Return [x, y] of the center of cell containing provided text 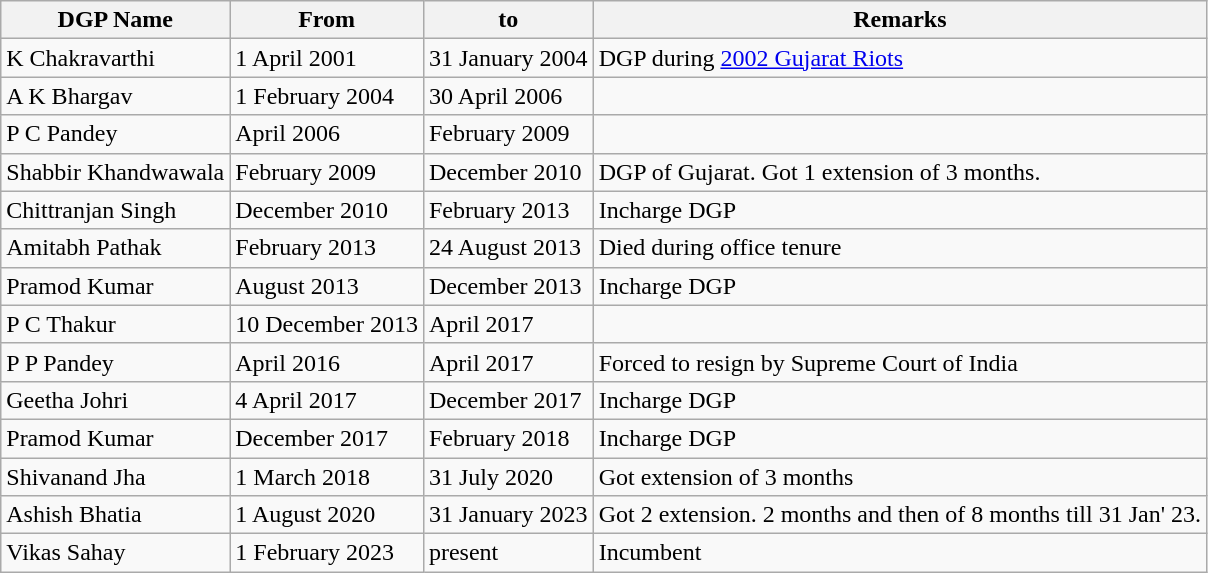
1 February 2023 [327, 553]
31 July 2020 [508, 477]
31 January 2023 [508, 515]
30 April 2006 [508, 96]
Ashish Bhatia [116, 515]
4 April 2017 [327, 400]
Forced to resign by Supreme Court of India [900, 362]
Died during office tenure [900, 248]
Got extension of 3 months [900, 477]
1 February 2004 [327, 96]
24 August 2013 [508, 248]
Amitabh Pathak [116, 248]
From [327, 20]
to [508, 20]
Chittranjan Singh [116, 210]
1 August 2020 [327, 515]
Incumbent [900, 553]
Shabbir Khandwawala [116, 172]
P P Pandey [116, 362]
Vikas Sahay [116, 553]
P C Pandey [116, 134]
DGP Name [116, 20]
A K Bhargav [116, 96]
Shivanand Jha [116, 477]
31 January 2004 [508, 58]
April 2006 [327, 134]
10 December 2013 [327, 324]
February 2018 [508, 438]
December 2013 [508, 286]
K Chakravarthi [116, 58]
P C Thakur [116, 324]
April 2016 [327, 362]
1 April 2001 [327, 58]
August 2013 [327, 286]
Got 2 extension. 2 months and then of 8 months till 31 Jan' 23. [900, 515]
Geetha Johri [116, 400]
Remarks [900, 20]
DGP during 2002 Gujarat Riots [900, 58]
1 March 2018 [327, 477]
DGP of Gujarat. Got 1 extension of 3 months. [900, 172]
present [508, 553]
